For the text-containing cell, return its midpoint in [X, Y] coordinate format. 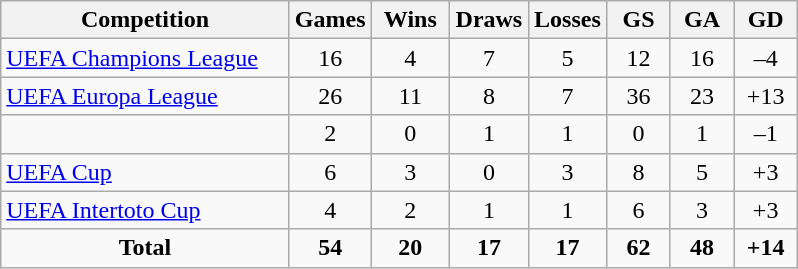
Competition [146, 20]
Games [330, 20]
UEFA Europa League [146, 96]
GA [702, 20]
11 [410, 96]
23 [702, 96]
62 [639, 248]
UEFA Cup [146, 172]
UEFA Intertoto Cup [146, 210]
48 [702, 248]
–1 [766, 134]
Losses [568, 20]
26 [330, 96]
54 [330, 248]
–4 [766, 58]
+14 [766, 248]
Draws [490, 20]
Wins [410, 20]
GD [766, 20]
12 [639, 58]
+13 [766, 96]
36 [639, 96]
20 [410, 248]
GS [639, 20]
UEFA Champions League [146, 58]
Total [146, 248]
